From the cell containing the given text, extract its center point as [x, y] coordinate. 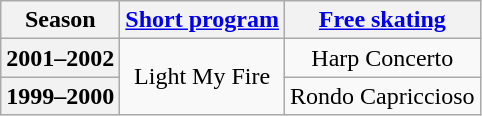
Rondo Capriccioso [382, 96]
Season [60, 20]
Harp Concerto [382, 58]
Short program [202, 20]
Free skating [382, 20]
Light My Fire [202, 77]
2001–2002 [60, 58]
1999–2000 [60, 96]
